Scan for the cell matching the given text and deliver its (x, y) coordinate at center. 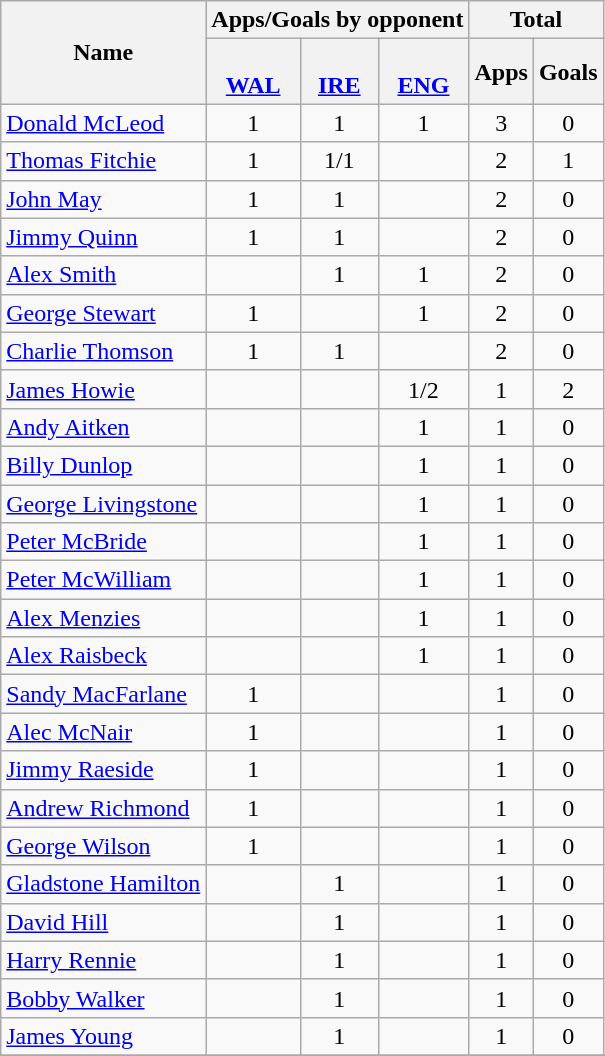
Goals (568, 72)
1/1 (340, 161)
Andrew Richmond (104, 808)
Donald McLeod (104, 123)
John May (104, 199)
David Hill (104, 922)
Jimmy Raeside (104, 770)
George Wilson (104, 846)
WAL (254, 72)
Sandy MacFarlane (104, 694)
Total (536, 20)
Name (104, 52)
3 (501, 123)
Alec McNair (104, 732)
Peter McBride (104, 542)
James Young (104, 1036)
George Livingstone (104, 503)
Thomas Fitchie (104, 161)
Jimmy Quinn (104, 237)
George Stewart (104, 313)
Harry Rennie (104, 960)
Billy Dunlop (104, 465)
Alex Raisbeck (104, 656)
ENG (424, 72)
Alex Menzies (104, 618)
Apps (501, 72)
IRE (340, 72)
1/2 (424, 389)
Gladstone Hamilton (104, 884)
Andy Aitken (104, 427)
Apps/Goals by opponent (338, 20)
Charlie Thomson (104, 351)
James Howie (104, 389)
Alex Smith (104, 275)
Peter McWilliam (104, 580)
Bobby Walker (104, 998)
